Find where the given text appears and provide that cell's center as [X, Y] coordinate. 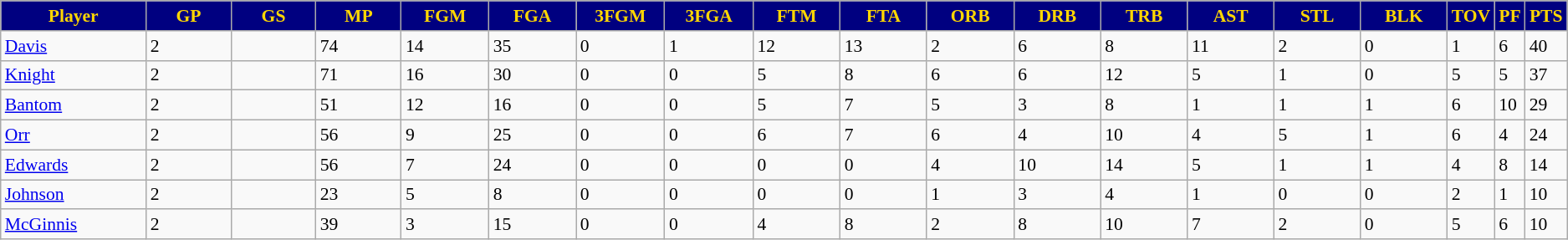
11 [1231, 46]
40 [1546, 46]
Davis [74, 46]
PTS [1546, 16]
37 [1546, 75]
Johnson [74, 195]
FGA [533, 16]
GP [189, 16]
25 [533, 135]
29 [1546, 105]
MP [359, 16]
BLK [1404, 16]
9 [445, 135]
35 [533, 46]
McGinnis [74, 225]
3FGA [709, 16]
Orr [74, 135]
TRB [1144, 16]
TOV [1472, 16]
74 [359, 46]
13 [883, 46]
AST [1231, 16]
23 [359, 195]
51 [359, 105]
71 [359, 75]
ORB [970, 16]
30 [533, 75]
Player [74, 16]
PF [1510, 16]
STL [1316, 16]
3FGM [621, 16]
GS [273, 16]
Bantom [74, 105]
Knight [74, 75]
39 [359, 225]
FGM [445, 16]
FTA [883, 16]
Edwards [74, 165]
FTM [796, 16]
15 [533, 225]
DRB [1057, 16]
